Output the [X, Y] coordinate of the center of the cell containing the given text.  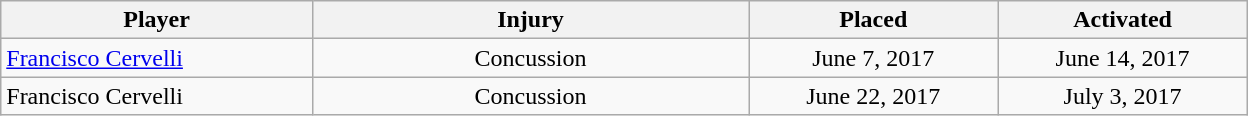
Activated [1122, 20]
June 7, 2017 [874, 58]
Placed [874, 20]
July 3, 2017 [1122, 96]
Injury [530, 20]
June 22, 2017 [874, 96]
Player [157, 20]
June 14, 2017 [1122, 58]
